Scan for the cell matching the given text and deliver its (x, y) coordinate at center. 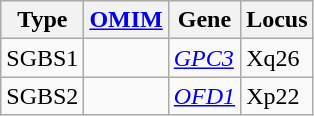
GPC3 (204, 58)
OMIM (126, 20)
Xp22 (277, 96)
Type (42, 20)
Gene (204, 20)
Locus (277, 20)
SGBS1 (42, 58)
SGBS2 (42, 96)
OFD1 (204, 96)
Xq26 (277, 58)
